From the cell containing the given text, extract its center point as (X, Y) coordinate. 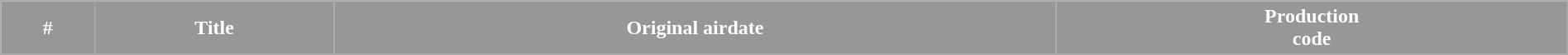
Title (215, 28)
# (48, 28)
Original airdate (695, 28)
Productioncode (1312, 28)
